Scan for the cell matching the given text and deliver its [x, y] coordinate at center. 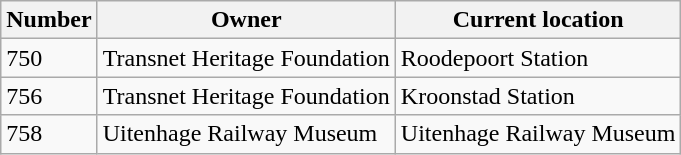
Roodepoort Station [538, 58]
Owner [246, 20]
756 [49, 96]
Number [49, 20]
758 [49, 134]
Kroonstad Station [538, 96]
Current location [538, 20]
750 [49, 58]
